Find where the given text appears and provide that cell's center as [X, Y] coordinate. 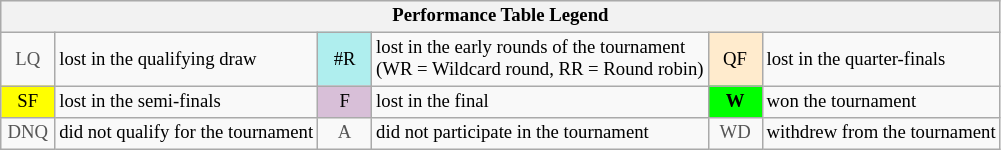
DNQ [28, 134]
did not participate in the tournament [540, 134]
won the tournament [881, 102]
Performance Table Legend [500, 16]
did not qualify for the tournament [186, 134]
A [345, 134]
lost in the qualifying draw [186, 60]
#R [345, 60]
lost in the final [540, 102]
F [345, 102]
lost in the quarter-finals [881, 60]
W [735, 102]
lost in the early rounds of the tournament(WR = Wildcard round, RR = Round robin) [540, 60]
QF [735, 60]
WD [735, 134]
withdrew from the tournament [881, 134]
lost in the semi-finals [186, 102]
LQ [28, 60]
SF [28, 102]
